Extract the [X, Y] coordinate from the center of the cell holding the provided text.  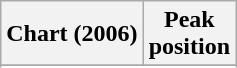
Chart (2006) [72, 34]
Peakposition [189, 34]
